Locate the cell with the specified text and output its (x, y) center coordinate. 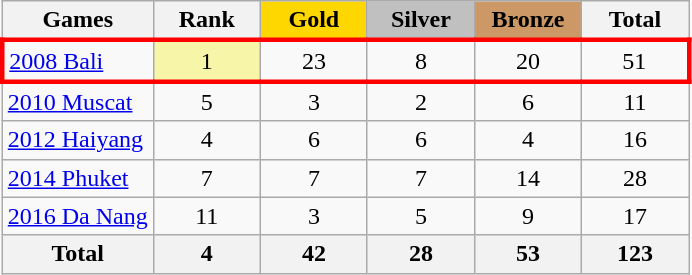
123 (636, 254)
2012 Haiyang (78, 140)
2 (420, 101)
20 (528, 60)
Gold (314, 21)
2016 Da Nang (78, 216)
53 (528, 254)
42 (314, 254)
Games (78, 21)
14 (528, 178)
Silver (420, 21)
23 (314, 60)
Bronze (528, 21)
16 (636, 140)
51 (636, 60)
8 (420, 60)
9 (528, 216)
2014 Phuket (78, 178)
2008 Bali (78, 60)
Rank (206, 21)
2010 Muscat (78, 101)
1 (206, 60)
17 (636, 216)
